Return the (x, y) coordinate for the center point of the cell that contains the specified text.  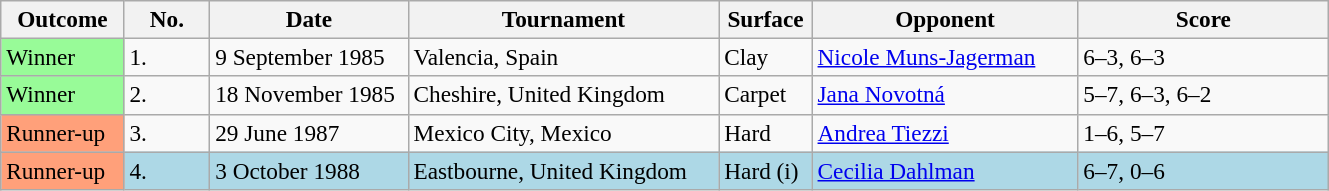
Hard (i) (766, 170)
5–7, 6–3, 6–2 (1204, 95)
1. (167, 57)
Cheshire, United Kingdom (564, 95)
Jana Novotná (945, 95)
Opponent (945, 19)
Surface (766, 19)
Andrea Tiezzi (945, 133)
Carpet (766, 95)
3. (167, 133)
Cecilia Dahlman (945, 170)
Nicole Muns-Jagerman (945, 57)
Hard (766, 133)
Outcome (62, 19)
Clay (766, 57)
Valencia, Spain (564, 57)
6–3, 6–3 (1204, 57)
4. (167, 170)
Score (1204, 19)
No. (167, 19)
18 November 1985 (309, 95)
2. (167, 95)
Mexico City, Mexico (564, 133)
Eastbourne, United Kingdom (564, 170)
29 June 1987 (309, 133)
Tournament (564, 19)
9 September 1985 (309, 57)
3 October 1988 (309, 170)
Date (309, 19)
6–7, 0–6 (1204, 170)
1–6, 5–7 (1204, 133)
